Return [x, y] of the center of cell containing provided text 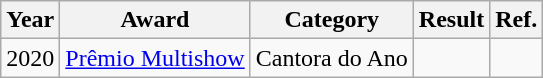
Result [451, 20]
2020 [30, 58]
Prêmio Multishow [155, 58]
Cantora do Ano [332, 58]
Award [155, 20]
Category [332, 20]
Year [30, 20]
Ref. [516, 20]
